Locate the cell with the specified text and output its (x, y) center coordinate. 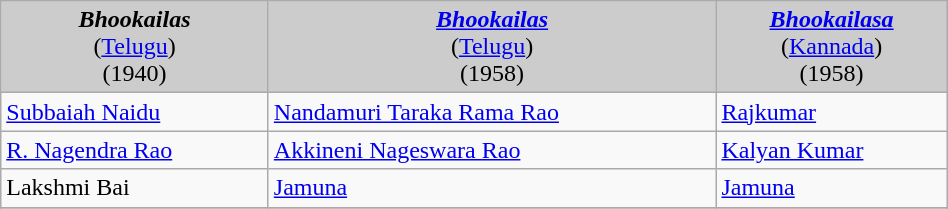
R. Nagendra Rao (135, 150)
Rajkumar (832, 112)
Bhookailas(Telugu)(1958) (492, 47)
Bhookailas(Telugu)(1940) (135, 47)
Bhookailasa(Kannada)(1958) (832, 47)
Akkineni Nageswara Rao (492, 150)
Nandamuri Taraka Rama Rao (492, 112)
Subbaiah Naidu (135, 112)
Kalyan Kumar (832, 150)
Lakshmi Bai (135, 188)
